Pinpoint the cell where the given text exists, returning its (x, y) midpoint coordinate. 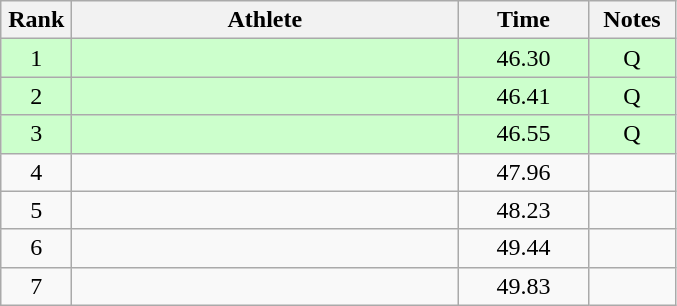
5 (36, 210)
49.44 (524, 248)
47.96 (524, 172)
Rank (36, 20)
49.83 (524, 286)
46.41 (524, 96)
7 (36, 286)
4 (36, 172)
6 (36, 248)
46.30 (524, 58)
48.23 (524, 210)
46.55 (524, 134)
Time (524, 20)
Athlete (265, 20)
1 (36, 58)
2 (36, 96)
3 (36, 134)
Notes (632, 20)
